From the cell containing the given text, extract its center point as (X, Y) coordinate. 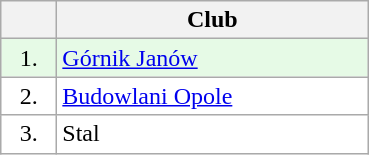
Budowlani Opole (212, 96)
3. (29, 134)
Stal (212, 134)
Górnik Janów (212, 58)
1. (29, 58)
2. (29, 96)
Club (212, 20)
